Capture the cell that displays the provided text and extract its (x, y) central coordinate. 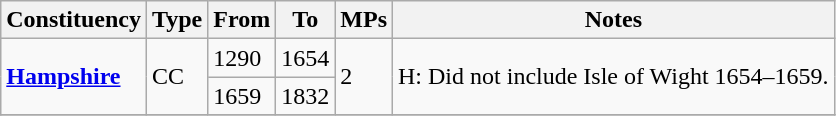
To (306, 20)
Type (176, 20)
1659 (242, 96)
CC (176, 77)
MPs (364, 20)
H: Did not include Isle of Wight 1654–1659. (614, 77)
Notes (614, 20)
From (242, 20)
2 (364, 77)
Hampshire (74, 77)
1654 (306, 58)
Constituency (74, 20)
1832 (306, 96)
1290 (242, 58)
